From the cell containing the given text, extract its center point as [x, y] coordinate. 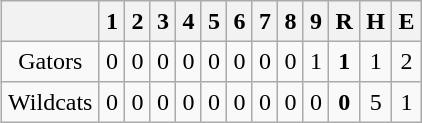
7 [265, 21]
9 [316, 21]
Wildcats [50, 102]
3 [163, 21]
4 [189, 21]
R [344, 21]
6 [240, 21]
H [376, 21]
E [407, 21]
8 [291, 21]
Gators [50, 61]
